From the cell containing the given text, extract its center point as (x, y) coordinate. 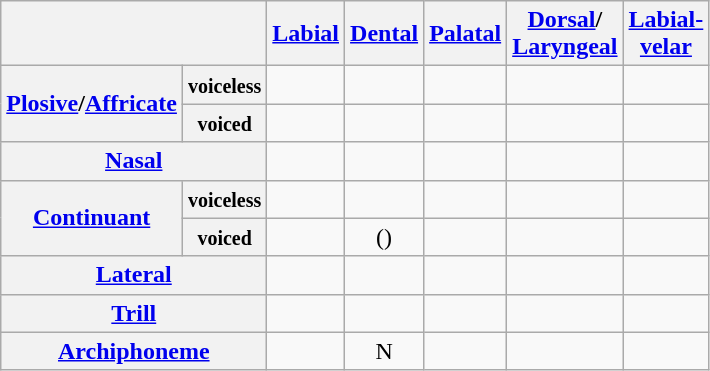
Trill (134, 313)
N (384, 351)
() (384, 237)
Plosive/Affricate (92, 104)
Labial-velar (666, 34)
Dorsal/Laryngeal (565, 34)
Nasal (134, 161)
Dental (384, 34)
Palatal (466, 34)
Lateral (134, 275)
Labial (306, 34)
Continuant (92, 218)
Archiphoneme (134, 351)
